For the text-containing cell, return its midpoint in (X, Y) coordinate format. 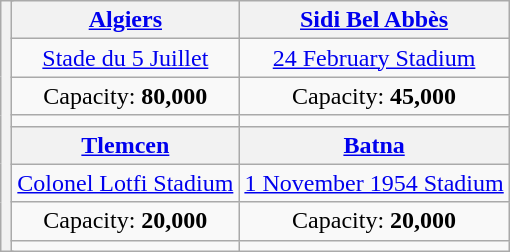
Stade du 5 Juillet (126, 58)
1 November 1954 Stadium (374, 183)
Capacity: 80,000 (126, 96)
Tlemcen (126, 145)
24 February Stadium (374, 58)
Colonel Lotfi Stadium (126, 183)
Capacity: 45,000 (374, 96)
Algiers (126, 20)
Batna (374, 145)
Sidi Bel Abbès (374, 20)
